Find where the given text appears and provide that cell's center as (x, y) coordinate. 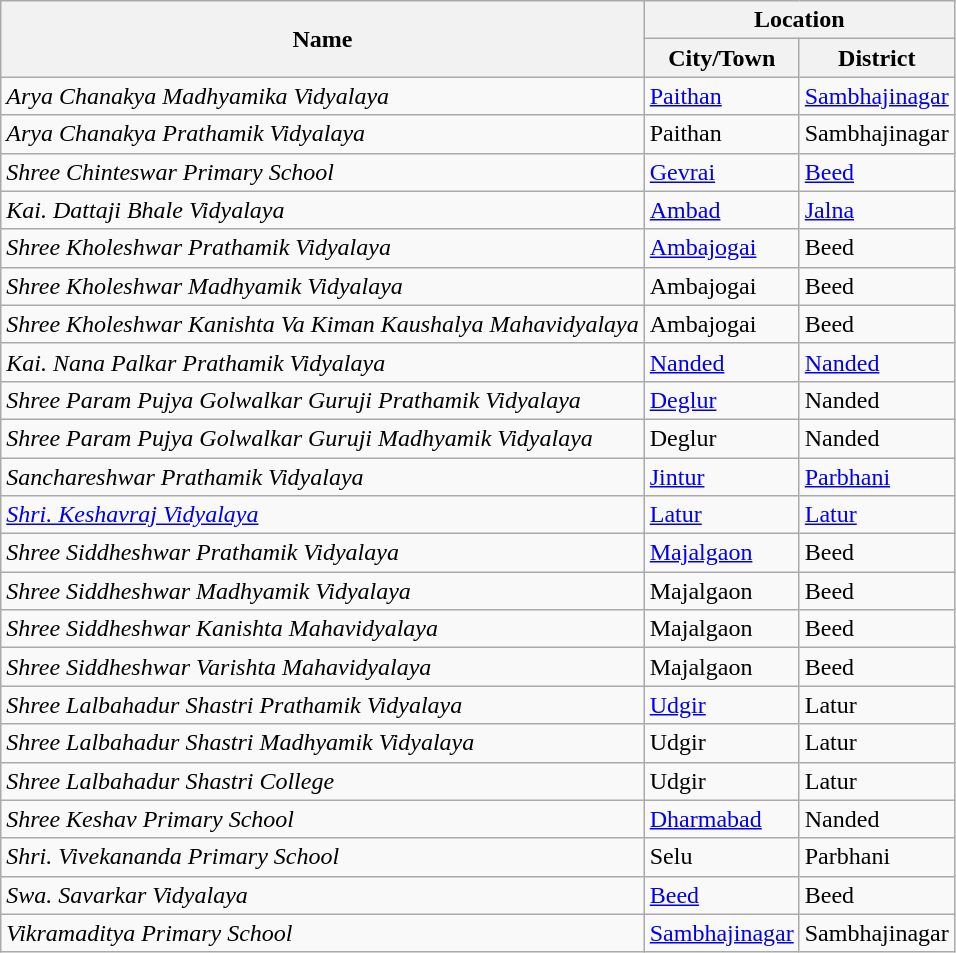
Jintur (722, 477)
Shri. Keshavraj Vidyalaya (322, 515)
Dharmabad (722, 819)
Jalna (876, 210)
Shree Siddheshwar Madhyamik Vidyalaya (322, 591)
Shree Param Pujya Golwalkar Guruji Prathamik Vidyalaya (322, 400)
Ambad (722, 210)
Vikramaditya Primary School (322, 933)
Shri. Vivekananda Primary School (322, 857)
Name (322, 39)
Gevrai (722, 172)
Sanchareshwar Prathamik Vidyalaya (322, 477)
Selu (722, 857)
Kai. Dattaji Bhale Vidyalaya (322, 210)
Swa. Savarkar Vidyalaya (322, 895)
City/Town (722, 58)
Shree Kholeshwar Madhyamik Vidyalaya (322, 286)
Shree Chinteswar Primary School (322, 172)
Shree Lalbahadur Shastri Prathamik Vidyalaya (322, 705)
Arya Chanakya Madhyamika Vidyalaya (322, 96)
Shree Param Pujya Golwalkar Guruji Madhyamik Vidyalaya (322, 438)
District (876, 58)
Shree Keshav Primary School (322, 819)
Kai. Nana Palkar Prathamik Vidyalaya (322, 362)
Arya Chanakya Prathamik Vidyalaya (322, 134)
Shree Lalbahadur Shastri Madhyamik Vidyalaya (322, 743)
Shree Kholeshwar Prathamik Vidyalaya (322, 248)
Shree Siddheshwar Varishta Mahavidyalaya (322, 667)
Shree Kholeshwar Kanishta Va Kiman Kaushalya Mahavidyalaya (322, 324)
Shree Siddheshwar Prathamik Vidyalaya (322, 553)
Shree Lalbahadur Shastri College (322, 781)
Location (799, 20)
Shree Siddheshwar Kanishta Mahavidyalaya (322, 629)
